Extract the [x, y] coordinate from the center of the cell holding the provided text.  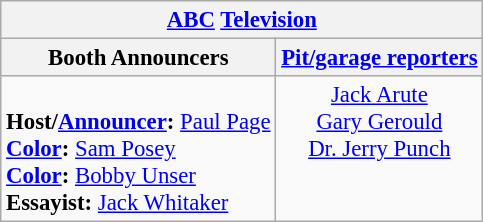
Pit/garage reporters [380, 58]
Host/Announcer: Paul Page Color: Sam Posey Color: Bobby Unser Essayist: Jack Whitaker [138, 149]
Booth Announcers [138, 58]
Jack AruteGary GerouldDr. Jerry Punch [380, 149]
ABC Television [242, 20]
